Pinpoint the cell where the given text exists, returning its (x, y) midpoint coordinate. 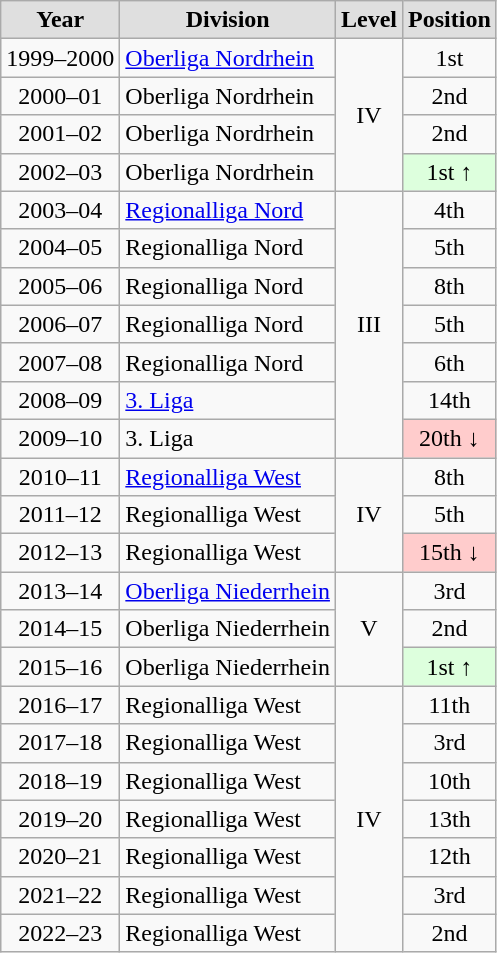
2006–07 (60, 324)
2017–18 (60, 743)
Position (450, 20)
2004–05 (60, 248)
2020–21 (60, 857)
2019–20 (60, 819)
12th (450, 857)
13th (450, 819)
2007–08 (60, 362)
2000–01 (60, 96)
1st (450, 58)
10th (450, 781)
2002–03 (60, 172)
2005–06 (60, 286)
2009–10 (60, 438)
Level (368, 20)
2011–12 (60, 515)
2003–04 (60, 210)
III (368, 324)
4th (450, 210)
Division (228, 20)
1999–2000 (60, 58)
14th (450, 400)
2013–14 (60, 591)
20th ↓ (450, 438)
2001–02 (60, 134)
6th (450, 362)
11th (450, 705)
2014–15 (60, 629)
2022–23 (60, 933)
2012–13 (60, 553)
15th ↓ (450, 553)
V (368, 629)
2016–17 (60, 705)
2008–09 (60, 400)
2021–22 (60, 895)
2015–16 (60, 667)
2010–11 (60, 477)
2018–19 (60, 781)
Year (60, 20)
